Identify which cell holds the provided text, then report its [X, Y] central coordinate. 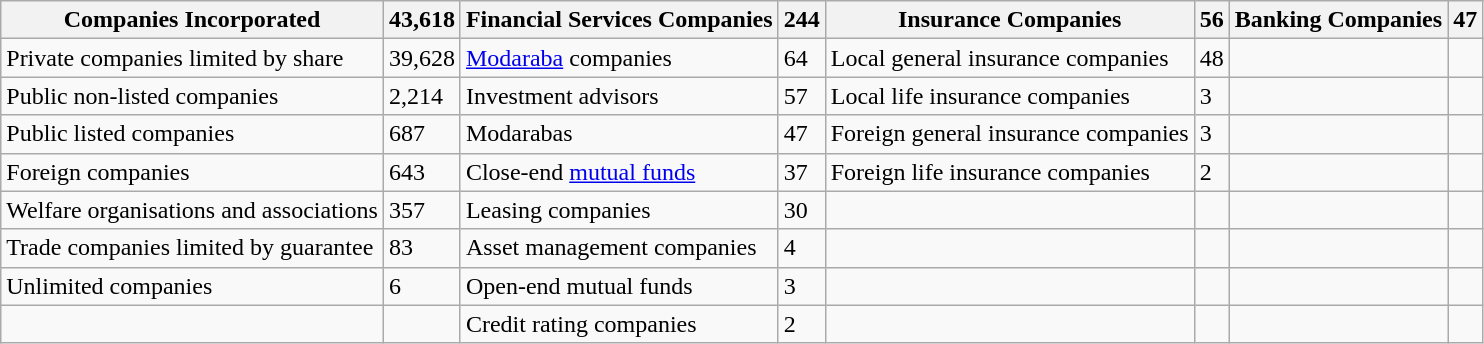
Financial Services Companies [619, 20]
Unlimited companies [192, 286]
37 [802, 172]
Public listed companies [192, 134]
83 [422, 248]
Modaraba companies [619, 58]
Local life insurance companies [1010, 96]
Modarabas [619, 134]
48 [1212, 58]
4 [802, 248]
Close-end mutual funds [619, 172]
Leasing companies [619, 210]
30 [802, 210]
Trade companies limited by guarantee [192, 248]
Banking Companies [1338, 20]
687 [422, 134]
357 [422, 210]
Private companies limited by share [192, 58]
Open-end mutual funds [619, 286]
43,618 [422, 20]
643 [422, 172]
2,214 [422, 96]
Foreign general insurance companies [1010, 134]
Foreign companies [192, 172]
57 [802, 96]
Welfare organisations and associations [192, 210]
Asset management companies [619, 248]
Foreign life insurance companies [1010, 172]
Insurance Companies [1010, 20]
64 [802, 58]
Public non-listed companies [192, 96]
39,628 [422, 58]
Investment advisors [619, 96]
6 [422, 286]
Credit rating companies [619, 324]
Companies Incorporated [192, 20]
56 [1212, 20]
244 [802, 20]
Local general insurance companies [1010, 58]
